For the text-containing cell, return its midpoint in [x, y] coordinate format. 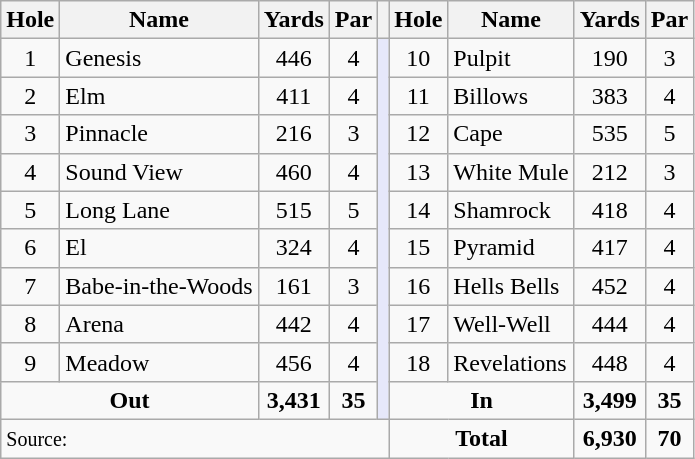
8 [30, 324]
515 [294, 210]
1 [30, 58]
161 [294, 286]
Sound View [159, 172]
6 [30, 248]
Source: [195, 438]
Pulpit [511, 58]
18 [418, 362]
9 [30, 362]
535 [610, 134]
7 [30, 286]
17 [418, 324]
Meadow [159, 362]
Shamrock [511, 210]
Cape [511, 134]
411 [294, 96]
14 [418, 210]
Billows [511, 96]
12 [418, 134]
418 [610, 210]
Out [130, 400]
216 [294, 134]
212 [610, 172]
White Mule [511, 172]
452 [610, 286]
Elm [159, 96]
190 [610, 58]
442 [294, 324]
444 [610, 324]
Revelations [511, 362]
13 [418, 172]
3,431 [294, 400]
456 [294, 362]
3,499 [610, 400]
Pinnacle [159, 134]
In [482, 400]
383 [610, 96]
10 [418, 58]
16 [418, 286]
Long Lane [159, 210]
2 [30, 96]
El [159, 248]
Pyramid [511, 248]
11 [418, 96]
Well-Well [511, 324]
Babe-in-the-Woods [159, 286]
Arena [159, 324]
Hells Bells [511, 286]
324 [294, 248]
Total [482, 438]
Genesis [159, 58]
417 [610, 248]
460 [294, 172]
448 [610, 362]
15 [418, 248]
6,930 [610, 438]
70 [669, 438]
446 [294, 58]
